Determine the [X, Y] coordinate at the center of the cell enclosing the given text.  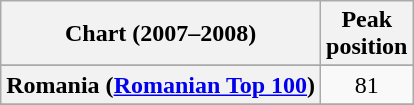
Romania (Romanian Top 100) [161, 85]
Chart (2007–2008) [161, 34]
81 [367, 85]
Peakposition [367, 34]
